Identify which cell holds the provided text, then report its (X, Y) central coordinate. 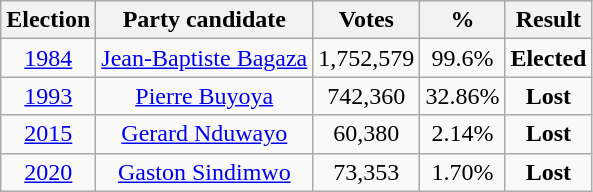
% (462, 20)
Pierre Buyoya (204, 96)
Gerard Nduwayo (204, 134)
99.6% (462, 58)
Gaston Sindimwo (204, 172)
Votes (366, 20)
Party candidate (204, 20)
2015 (48, 134)
Elected (548, 58)
742,360 (366, 96)
1984 (48, 58)
Election (48, 20)
60,380 (366, 134)
Jean-Baptiste Bagaza (204, 58)
2.14% (462, 134)
1993 (48, 96)
Result (548, 20)
1,752,579 (366, 58)
1.70% (462, 172)
2020 (48, 172)
73,353 (366, 172)
32.86% (462, 96)
